Return the (x, y) coordinate for the center point of the cell that contains the specified text.  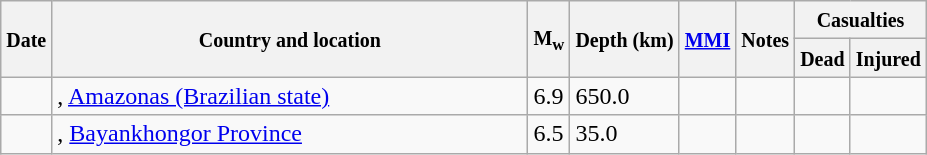
Injured (888, 58)
MMI (708, 39)
Mw (549, 39)
Depth (km) (624, 39)
6.9 (549, 96)
Date (26, 39)
6.5 (549, 134)
35.0 (624, 134)
, Bayankhongor Province (290, 134)
, Amazonas (Brazilian state) (290, 96)
650.0 (624, 96)
Notes (766, 39)
Country and location (290, 39)
Dead (823, 58)
Casualties (861, 20)
